Determine the (x, y) coordinate at the center of the cell enclosing the given text.  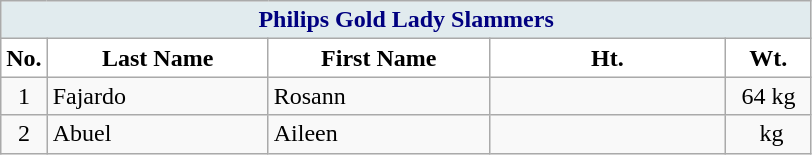
Aileen (378, 134)
No. (24, 58)
Philips Gold Lady Slammers (406, 20)
Rosann (378, 96)
Wt. (768, 58)
Last Name (158, 58)
2 (24, 134)
First Name (378, 58)
1 (24, 96)
Fajardo (158, 96)
kg (768, 134)
Abuel (158, 134)
64 kg (768, 96)
Ht. (607, 58)
